Return the [X, Y] coordinate for the center point of the cell that contains the specified text.  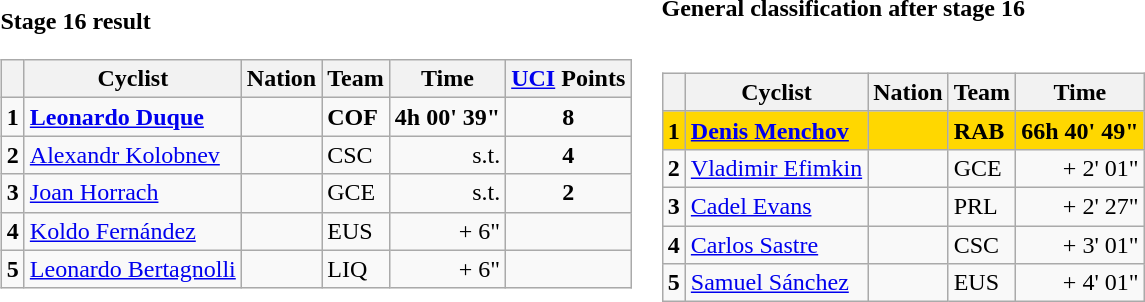
+ 3' 01" [1080, 245]
UCI Points [568, 79]
Denis Menchov [776, 130]
PRL [982, 206]
Leonardo Duque [132, 117]
RAB [982, 130]
Samuel Sánchez [776, 283]
+ 4' 01" [1080, 283]
Koldo Fernández [132, 231]
Vladimir Efimkin [776, 168]
Alexandr Kolobnev [132, 155]
LIQ [356, 269]
Cadel Evans [776, 206]
+ 2' 01" [1080, 168]
Joan Horrach [132, 193]
4h 00' 39" [447, 117]
66h 40' 49" [1080, 130]
COF [356, 117]
Leonardo Bertagnolli [132, 269]
Carlos Sastre [776, 245]
8 [568, 117]
+ 2' 27" [1080, 206]
